Identify which cell holds the provided text, then report its (x, y) central coordinate. 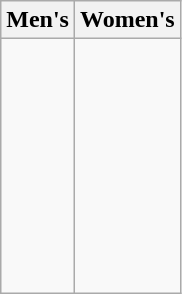
Men's (38, 20)
Women's (127, 20)
